Capture the cell that displays the provided text and extract its [x, y] central coordinate. 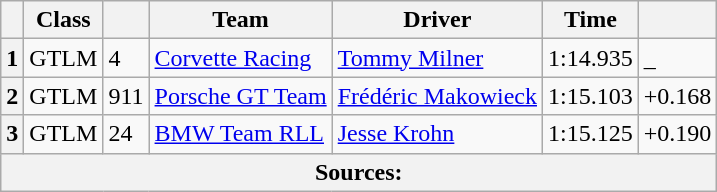
1:15.125 [591, 134]
1 [12, 58]
Driver [437, 20]
Porsche GT Team [240, 96]
Corvette Racing [240, 58]
3 [12, 134]
Frédéric Makowieck [437, 96]
1:15.103 [591, 96]
4 [126, 58]
BMW Team RLL [240, 134]
24 [126, 134]
Tommy Milner [437, 58]
Class [64, 20]
Team [240, 20]
2 [12, 96]
1:14.935 [591, 58]
911 [126, 96]
Time [591, 20]
+0.168 [678, 96]
Sources: [359, 172]
+0.190 [678, 134]
_ [678, 58]
Jesse Krohn [437, 134]
